From the cell containing the given text, extract its center point as [X, Y] coordinate. 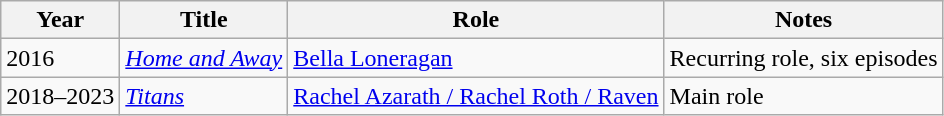
Notes [804, 20]
Year [60, 20]
Rachel Azarath / Rachel Roth / Raven [476, 96]
2016 [60, 58]
2018–2023 [60, 96]
Title [204, 20]
Home and Away [204, 58]
Recurring role, six episodes [804, 58]
Bella Loneragan [476, 58]
Role [476, 20]
Main role [804, 96]
Titans [204, 96]
